Output the [X, Y] coordinate of the center of the cell containing the given text.  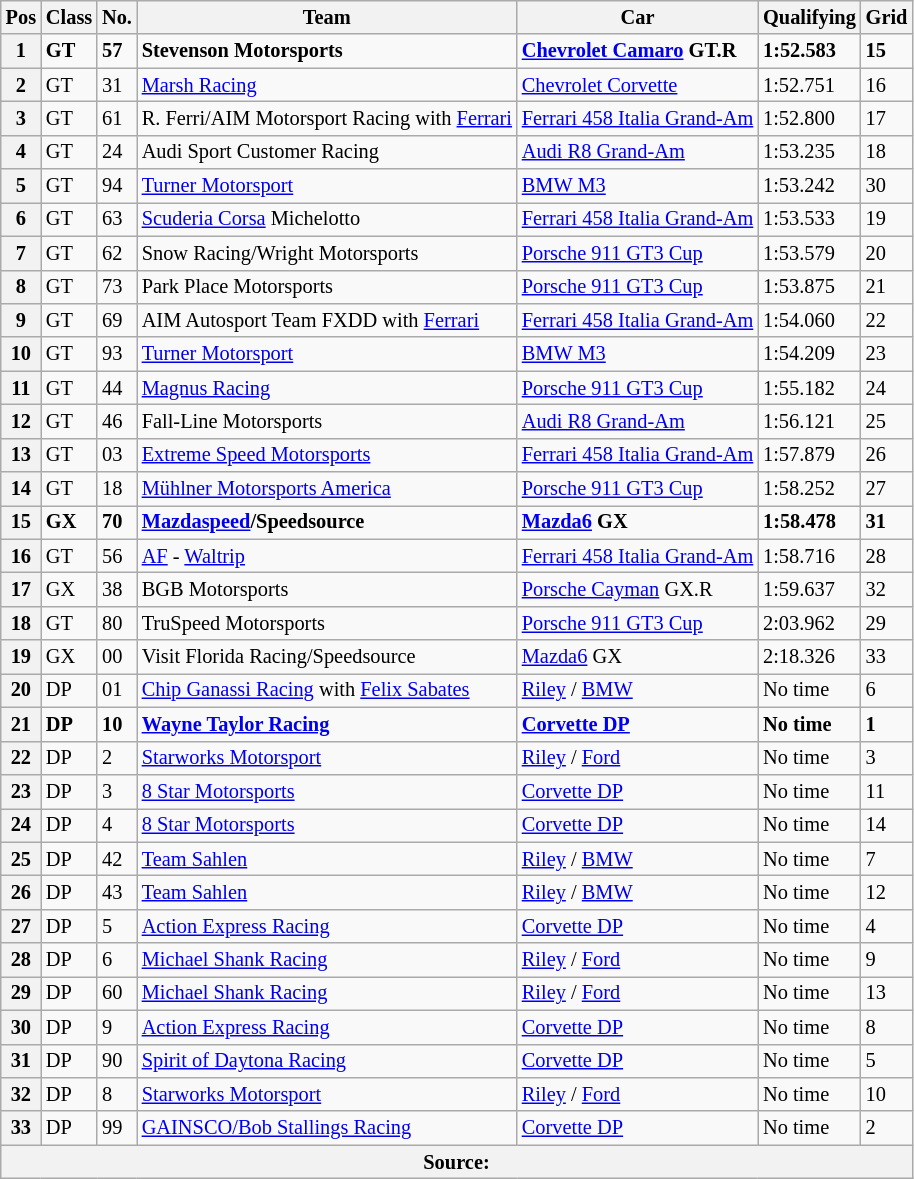
1:52.800 [810, 118]
Fall-Line Motorsports [327, 421]
56 [117, 556]
63 [117, 219]
69 [117, 320]
Porsche Cayman GX.R [638, 589]
BGB Motorsports [327, 589]
57 [117, 51]
Source: [457, 1162]
1:52.583 [810, 51]
00 [117, 657]
99 [117, 1128]
80 [117, 623]
Magnus Racing [327, 388]
AIM Autosport Team FXDD with Ferrari [327, 320]
Park Place Motorsports [327, 287]
38 [117, 589]
46 [117, 421]
43 [117, 892]
62 [117, 253]
1:53.579 [810, 253]
Chevrolet Corvette [638, 85]
44 [117, 388]
90 [117, 1061]
Chevrolet Camaro GT.R [638, 51]
1:57.879 [810, 455]
Chip Ganassi Racing with Felix Sabates [327, 690]
Snow Racing/Wright Motorsports [327, 253]
Visit Florida Racing/Speedsource [327, 657]
1:54.060 [810, 320]
2:18.326 [810, 657]
60 [117, 993]
1:58.716 [810, 556]
Car [638, 17]
Mazdaspeed/Speedsource [327, 522]
Marsh Racing [327, 85]
94 [117, 186]
1:53.533 [810, 219]
93 [117, 354]
42 [117, 859]
73 [117, 287]
R. Ferri/AIM Motorsport Racing with Ferrari [327, 118]
61 [117, 118]
1:59.637 [810, 589]
1:58.478 [810, 522]
1:55.182 [810, 388]
1:53.242 [810, 186]
Mühlner Motorsports America [327, 489]
Pos [21, 17]
1:54.209 [810, 354]
Scuderia Corsa Michelotto [327, 219]
Class [69, 17]
Extreme Speed Motorsports [327, 455]
70 [117, 522]
1:56.121 [810, 421]
GAINSCO/Bob Stallings Racing [327, 1128]
AF - Waltrip [327, 556]
1:52.751 [810, 85]
Stevenson Motorsports [327, 51]
1:53.235 [810, 152]
No. [117, 17]
Wayne Taylor Racing [327, 724]
03 [117, 455]
Audi Sport Customer Racing [327, 152]
1:58.252 [810, 489]
2:03.962 [810, 623]
1:53.875 [810, 287]
Team [327, 17]
Grid [887, 17]
TruSpeed Motorsports [327, 623]
Qualifying [810, 17]
Spirit of Daytona Racing [327, 1061]
01 [117, 690]
